Identify which cell holds the provided text, then report its (x, y) central coordinate. 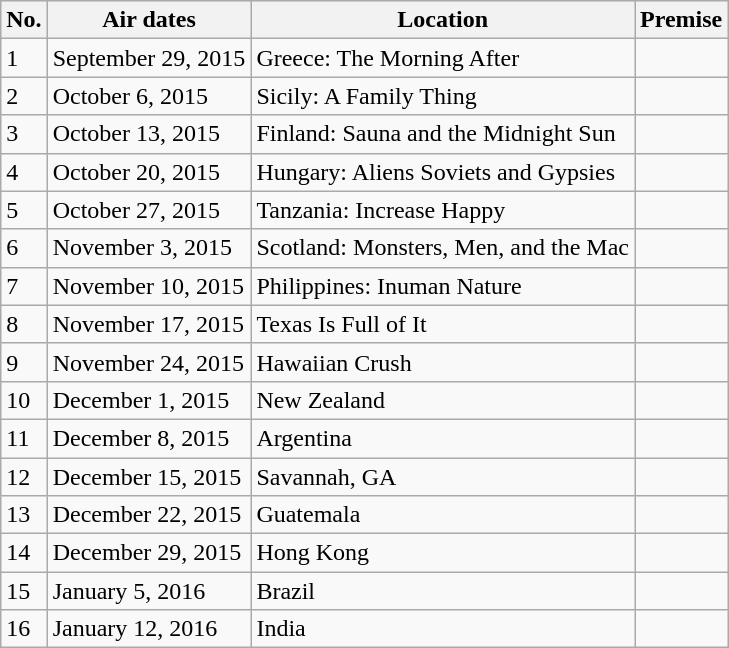
Hong Kong (443, 553)
Savannah, GA (443, 477)
November 17, 2015 (149, 324)
Finland: Sauna and the Midnight Sun (443, 134)
16 (24, 629)
Argentina (443, 438)
India (443, 629)
1 (24, 58)
December 22, 2015 (149, 515)
December 29, 2015 (149, 553)
December 15, 2015 (149, 477)
Hawaiian Crush (443, 362)
November 10, 2015 (149, 286)
New Zealand (443, 400)
December 1, 2015 (149, 400)
December 8, 2015 (149, 438)
October 6, 2015 (149, 96)
13 (24, 515)
Tanzania: Increase Happy (443, 210)
Premise (682, 20)
October 20, 2015 (149, 172)
January 12, 2016 (149, 629)
January 5, 2016 (149, 591)
No. (24, 20)
Air dates (149, 20)
2 (24, 96)
8 (24, 324)
3 (24, 134)
5 (24, 210)
Scotland: Monsters, Men, and the Mac (443, 248)
September 29, 2015 (149, 58)
12 (24, 477)
Texas Is Full of It (443, 324)
Sicily: A Family Thing (443, 96)
Hungary: Aliens Soviets and Gypsies (443, 172)
15 (24, 591)
7 (24, 286)
4 (24, 172)
Guatemala (443, 515)
November 3, 2015 (149, 248)
Philippines: Inuman Nature (443, 286)
November 24, 2015 (149, 362)
6 (24, 248)
Greece: The Morning After (443, 58)
14 (24, 553)
Brazil (443, 591)
Location (443, 20)
9 (24, 362)
11 (24, 438)
10 (24, 400)
October 27, 2015 (149, 210)
October 13, 2015 (149, 134)
